Determine the [X, Y] coordinate at the center of the cell enclosing the given text.  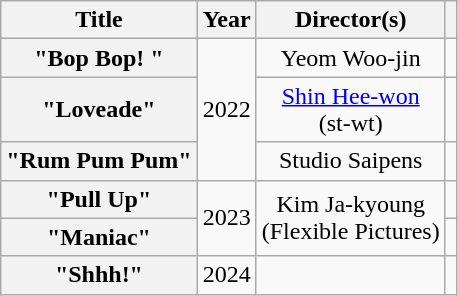
Director(s) [350, 20]
"Bop Bop! " [99, 58]
Title [99, 20]
Studio Saipens [350, 161]
Kim Ja-kyoung(Flexible Pictures) [350, 218]
"Rum Pum Pum" [99, 161]
Yeom Woo-jin [350, 58]
2023 [226, 218]
"Maniac" [99, 237]
"Shhh!" [99, 275]
Year [226, 20]
2022 [226, 110]
Shin Hee-won(st-wt) [350, 110]
"Loveade" [99, 110]
2024 [226, 275]
"Pull Up" [99, 199]
